Scan for the cell matching the given text and deliver its [x, y] coordinate at center. 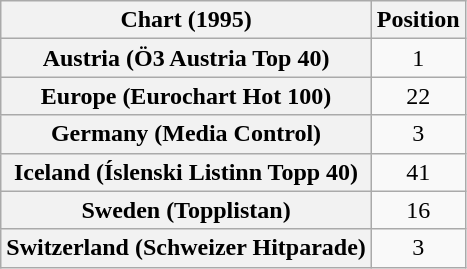
Position [418, 20]
Germany (Media Control) [186, 134]
Switzerland (Schweizer Hitparade) [186, 248]
16 [418, 210]
Europe (Eurochart Hot 100) [186, 96]
Austria (Ö3 Austria Top 40) [186, 58]
Iceland (Íslenski Listinn Topp 40) [186, 172]
Chart (1995) [186, 20]
22 [418, 96]
1 [418, 58]
Sweden (Topplistan) [186, 210]
41 [418, 172]
